Return (X, Y) of the center of cell containing provided text 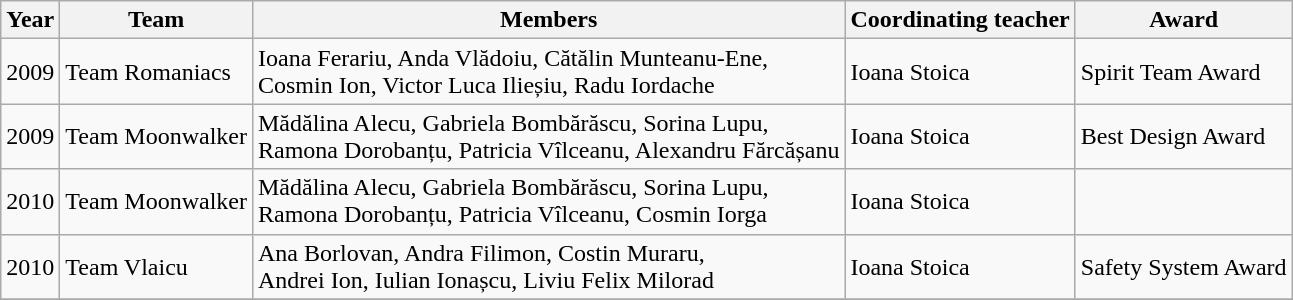
Safety System Award (1184, 266)
Team Vlaicu (156, 266)
Spirit Team Award (1184, 72)
Ana Borlovan, Andra Filimon, Costin Muraru,Andrei Ion, Iulian Ionașcu, Liviu Felix Milorad (548, 266)
Team (156, 20)
Team Romaniacs (156, 72)
Coordinating teacher (960, 20)
Ioana Ferariu, Anda Vlădoiu, Cătălin Munteanu-Ene,Cosmin Ion, Victor Luca Ilieșiu, Radu Iordache (548, 72)
Best Design Award (1184, 136)
Year (30, 20)
Mădălina Alecu, Gabriela Bombărăscu, Sorina Lupu,Ramona Dorobanțu, Patricia Vîlceanu, Alexandru Fărcășanu (548, 136)
Members (548, 20)
Award (1184, 20)
Mădălina Alecu, Gabriela Bombărăscu, Sorina Lupu,Ramona Dorobanțu, Patricia Vîlceanu, Cosmin Iorga (548, 202)
